Capture the cell that displays the provided text and extract its (x, y) central coordinate. 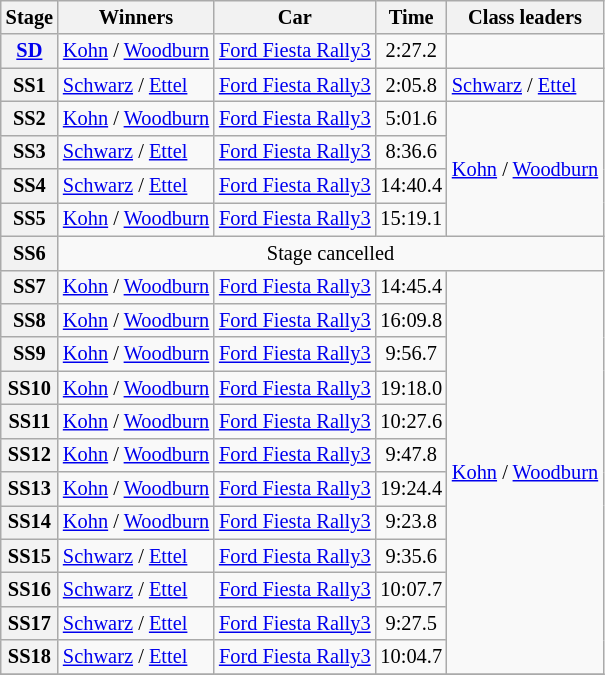
16:09.8 (412, 320)
15:19.1 (412, 219)
SS6 (30, 253)
SS3 (30, 152)
14:45.4 (412, 287)
Stage cancelled (330, 253)
SS17 (30, 623)
10:07.7 (412, 589)
10:27.6 (412, 421)
8:36.6 (412, 152)
Time (412, 17)
10:04.7 (412, 657)
Winners (136, 17)
SS16 (30, 589)
Class leaders (525, 17)
SS15 (30, 556)
9:35.6 (412, 556)
Car (294, 17)
2:05.8 (412, 85)
5:01.6 (412, 118)
SS7 (30, 287)
SS1 (30, 85)
9:47.8 (412, 455)
2:27.2 (412, 51)
19:24.4 (412, 489)
SS2 (30, 118)
Stage (30, 17)
SS5 (30, 219)
SS12 (30, 455)
SS14 (30, 522)
9:27.5 (412, 623)
SD (30, 51)
19:18.0 (412, 388)
SS11 (30, 421)
9:56.7 (412, 354)
SS18 (30, 657)
SS8 (30, 320)
SS13 (30, 489)
SS10 (30, 388)
9:23.8 (412, 522)
14:40.4 (412, 186)
SS9 (30, 354)
SS4 (30, 186)
